Capture the cell that displays the provided text and extract its [x, y] central coordinate. 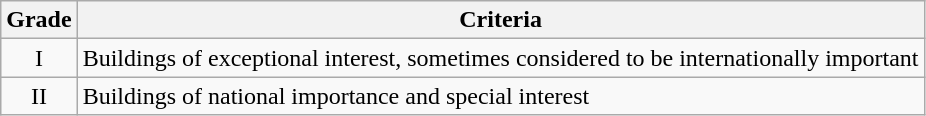
Grade [39, 20]
II [39, 96]
Buildings of exceptional interest, sometimes considered to be internationally important [500, 58]
Criteria [500, 20]
Buildings of national importance and special interest [500, 96]
I [39, 58]
